Return [X, Y] of the center of cell containing provided text 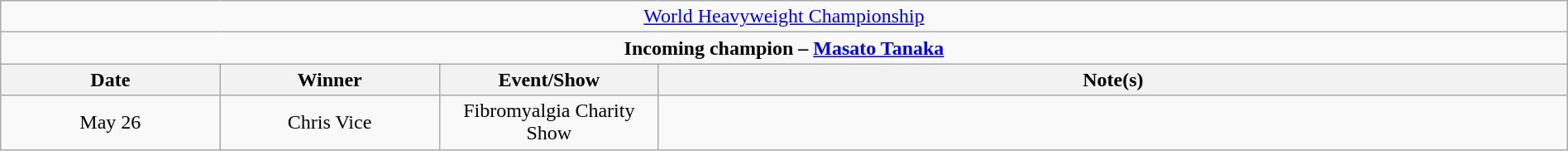
Chris Vice [329, 123]
Note(s) [1113, 80]
Event/Show [549, 80]
Fibromyalgia Charity Show [549, 123]
Incoming champion – Masato Tanaka [784, 48]
Date [111, 80]
World Heavyweight Championship [784, 17]
Winner [329, 80]
May 26 [111, 123]
